Pinpoint the cell where the given text exists, returning its [X, Y] midpoint coordinate. 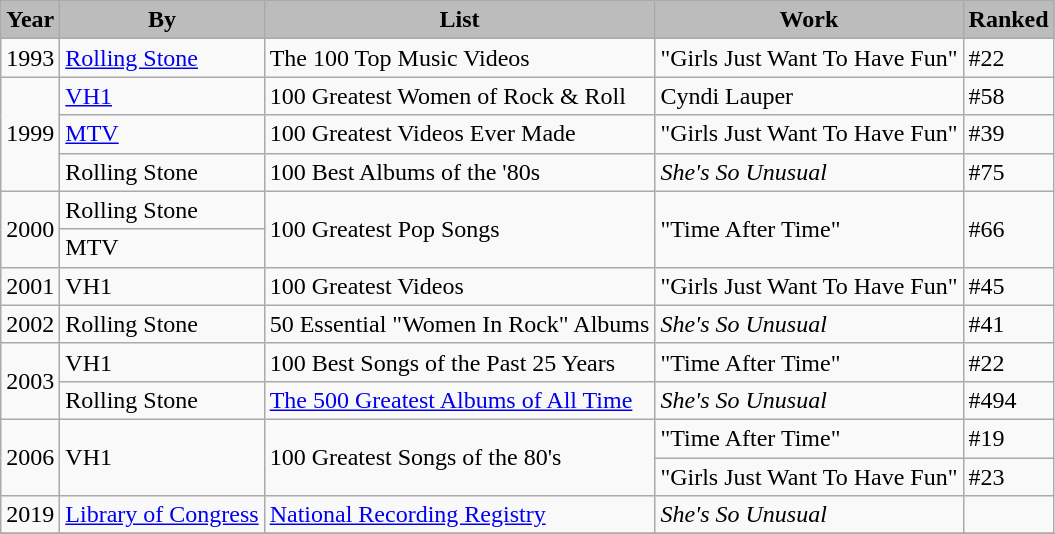
By [162, 20]
2000 [30, 229]
2003 [30, 381]
Work [809, 20]
#494 [1008, 400]
2006 [30, 457]
Library of Congress [162, 515]
#58 [1008, 96]
1993 [30, 58]
2019 [30, 515]
The 500 Greatest Albums of All Time [460, 400]
100 Greatest Videos [460, 286]
100 Greatest Women of Rock & Roll [460, 96]
#75 [1008, 172]
Year [30, 20]
100 Greatest Songs of the 80's [460, 457]
Ranked [1008, 20]
#19 [1008, 438]
50 Essential "Women In Rock" Albums [460, 324]
100 Best Songs of the Past 25 Years [460, 362]
100 Greatest Videos Ever Made [460, 134]
Cyndi Lauper [809, 96]
#41 [1008, 324]
#39 [1008, 134]
National Recording Registry [460, 515]
2001 [30, 286]
List [460, 20]
1999 [30, 134]
#45 [1008, 286]
100 Best Albums of the '80s [460, 172]
#23 [1008, 477]
100 Greatest Pop Songs [460, 229]
The 100 Top Music Videos [460, 58]
#66 [1008, 229]
2002 [30, 324]
